Detect which cell encompasses the target text, then output its [X, Y] center coordinate. 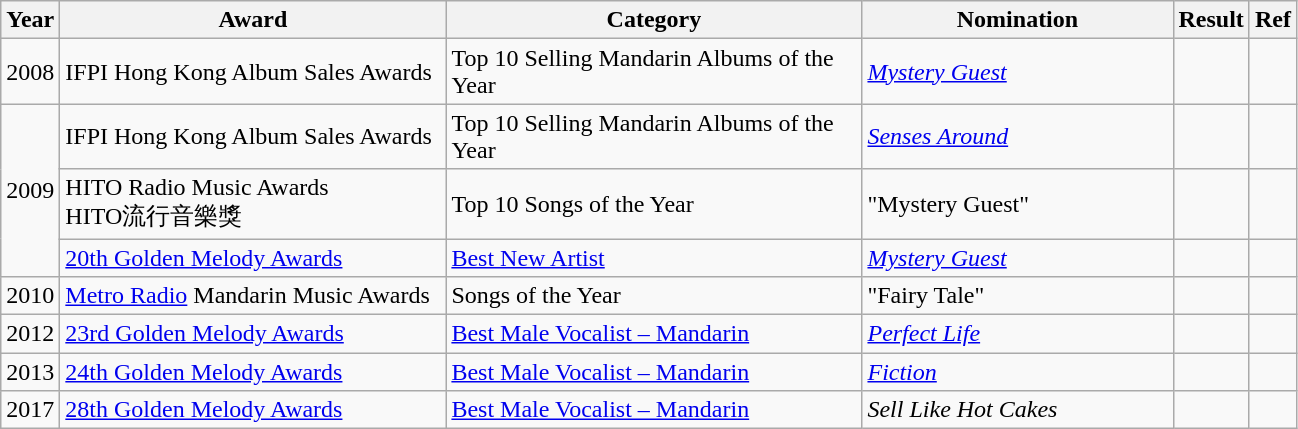
"Mystery Guest" [1018, 204]
Year [30, 20]
Metro Radio Mandarin Music Awards [253, 296]
Senses Around [1018, 136]
Songs of the Year [654, 296]
Award [253, 20]
2012 [30, 334]
2009 [30, 190]
28th Golden Melody Awards [253, 410]
2013 [30, 372]
Nomination [1018, 20]
20th Golden Melody Awards [253, 257]
Ref [1272, 20]
Sell Like Hot Cakes [1018, 410]
HITO Radio Music AwardsHITO流行音樂獎 [253, 204]
Top 10 Songs of the Year [654, 204]
Best New Artist [654, 257]
Fiction [1018, 372]
23rd Golden Melody Awards [253, 334]
2008 [30, 72]
2017 [30, 410]
"Fairy Tale" [1018, 296]
24th Golden Melody Awards [253, 372]
Category [654, 20]
Result [1211, 20]
2010 [30, 296]
Perfect Life [1018, 334]
